Capture the cell that displays the provided text and extract its (X, Y) central coordinate. 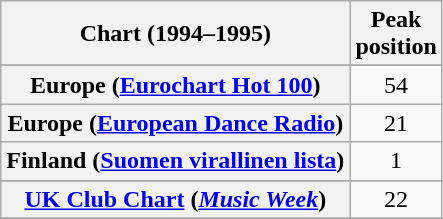
Chart (1994–1995) (176, 34)
21 (396, 123)
Europe (European Dance Radio) (176, 123)
Peakposition (396, 34)
Europe (Eurochart Hot 100) (176, 85)
1 (396, 161)
22 (396, 199)
Finland (Suomen virallinen lista) (176, 161)
UK Club Chart (Music Week) (176, 199)
54 (396, 85)
